Locate the cell with the specified text and output its (x, y) center coordinate. 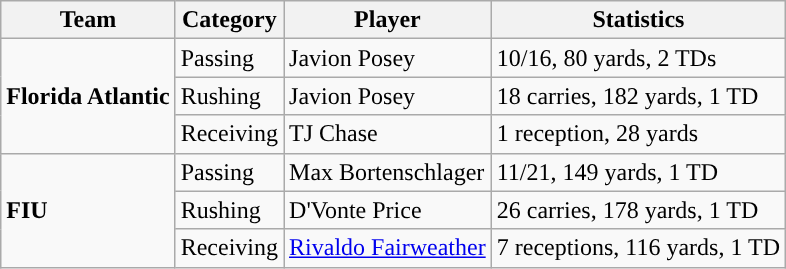
Max Bortenschlager (388, 172)
26 carries, 178 yards, 1 TD (638, 210)
7 receptions, 116 yards, 1 TD (638, 248)
TJ Chase (388, 134)
FIU (88, 210)
10/16, 80 yards, 2 TDs (638, 58)
Florida Atlantic (88, 96)
Category (229, 20)
Player (388, 20)
D'Vonte Price (388, 210)
1 reception, 28 yards (638, 134)
11/21, 149 yards, 1 TD (638, 172)
Rivaldo Fairweather (388, 248)
Team (88, 20)
18 carries, 182 yards, 1 TD (638, 96)
Statistics (638, 20)
